Provide the [X, Y] coordinate of the cell's center where the given text is located.  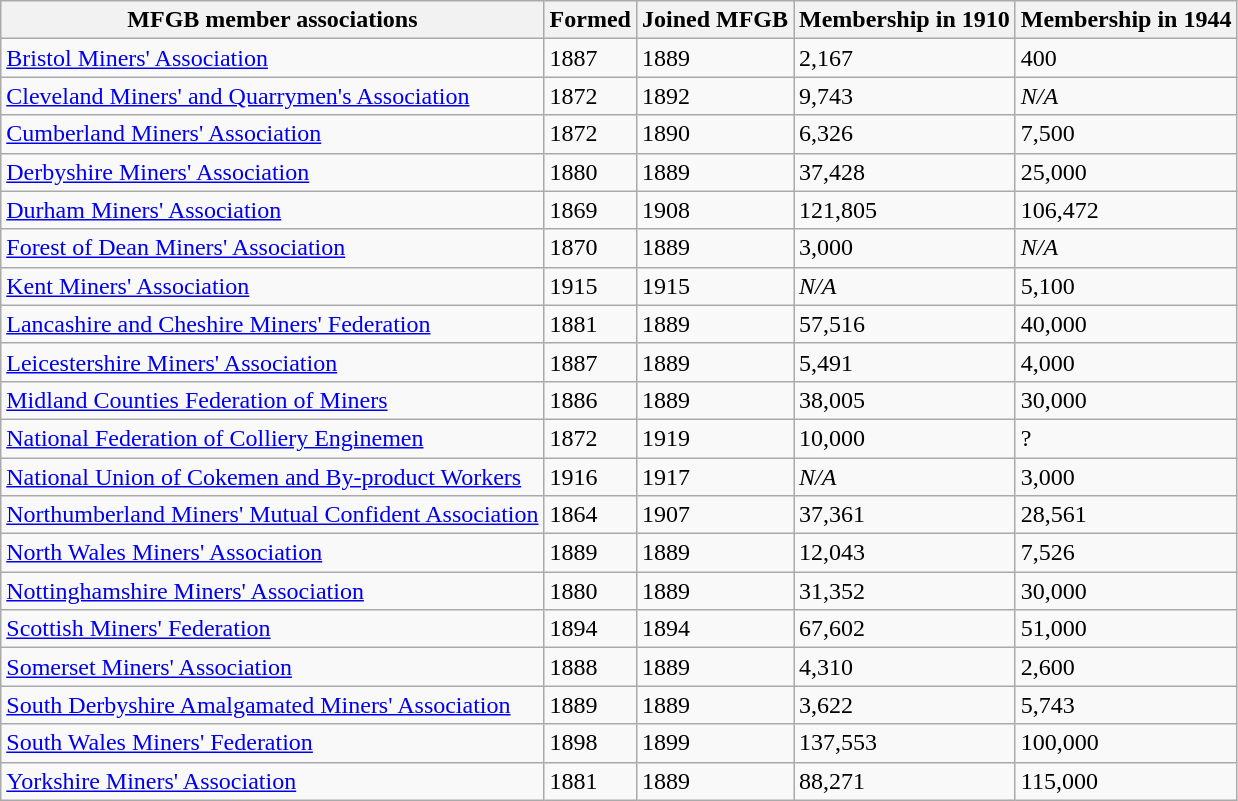
1888 [590, 667]
37,361 [905, 515]
4,310 [905, 667]
3,622 [905, 705]
1899 [714, 743]
Kent Miners' Association [272, 286]
1907 [714, 515]
1916 [590, 477]
28,561 [1126, 515]
Formed [590, 20]
5,743 [1126, 705]
115,000 [1126, 781]
1869 [590, 210]
51,000 [1126, 629]
6,326 [905, 134]
National Union of Cokemen and By-product Workers [272, 477]
Nottinghamshire Miners' Association [272, 591]
South Wales Miners' Federation [272, 743]
Forest of Dean Miners' Association [272, 248]
Yorkshire Miners' Association [272, 781]
Somerset Miners' Association [272, 667]
137,553 [905, 743]
MFGB member associations [272, 20]
Northumberland Miners' Mutual Confident Association [272, 515]
106,472 [1126, 210]
North Wales Miners' Association [272, 553]
1919 [714, 438]
121,805 [905, 210]
1886 [590, 400]
25,000 [1126, 172]
1908 [714, 210]
Lancashire and Cheshire Miners' Federation [272, 324]
1917 [714, 477]
37,428 [905, 172]
Midland Counties Federation of Miners [272, 400]
4,000 [1126, 362]
1898 [590, 743]
67,602 [905, 629]
5,491 [905, 362]
Durham Miners' Association [272, 210]
Membership in 1910 [905, 20]
12,043 [905, 553]
40,000 [1126, 324]
1864 [590, 515]
10,000 [905, 438]
7,500 [1126, 134]
57,516 [905, 324]
5,100 [1126, 286]
1870 [590, 248]
100,000 [1126, 743]
South Derbyshire Amalgamated Miners' Association [272, 705]
Joined MFGB [714, 20]
Leicestershire Miners' Association [272, 362]
Membership in 1944 [1126, 20]
31,352 [905, 591]
Scottish Miners' Federation [272, 629]
1892 [714, 96]
7,526 [1126, 553]
National Federation of Colliery Enginemen [272, 438]
400 [1126, 58]
38,005 [905, 400]
1890 [714, 134]
9,743 [905, 96]
Derbyshire Miners' Association [272, 172]
88,271 [905, 781]
2,600 [1126, 667]
? [1126, 438]
Cumberland Miners' Association [272, 134]
Bristol Miners' Association [272, 58]
2,167 [905, 58]
Cleveland Miners' and Quarrymen's Association [272, 96]
